Find where the given text appears and provide that cell's center as [X, Y] coordinate. 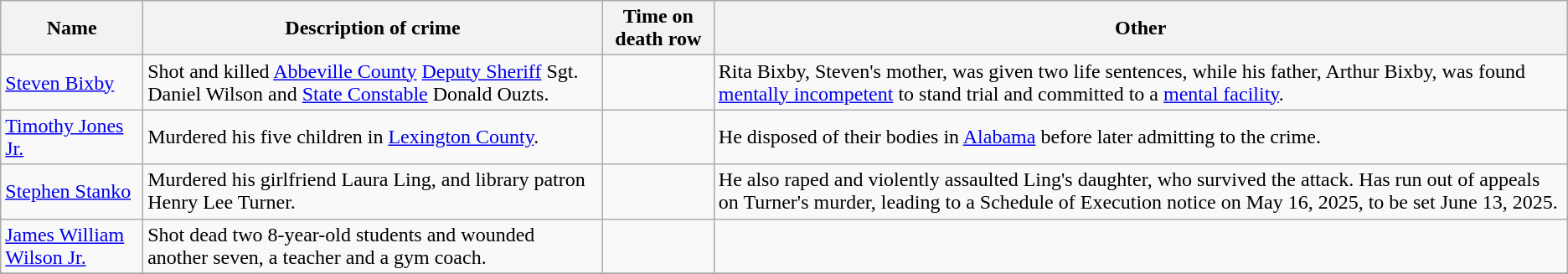
Steven Bixby [72, 82]
Murdered his five children in Lexington County. [374, 137]
Time on death row [658, 28]
Murdered his girlfriend Laura Ling, and library patron Henry Lee Turner. [374, 191]
Shot dead two 8-year-old students and wounded another seven, a teacher and a gym coach. [374, 246]
Shot and killed Abbeville County Deputy Sheriff Sgt. Daniel Wilson and State Constable Donald Ouzts. [374, 82]
Other [1141, 28]
James William Wilson Jr. [72, 246]
Stephen Stanko [72, 191]
He disposed of their bodies in Alabama before later admitting to the crime. [1141, 137]
Description of crime [374, 28]
Timothy Jones Jr. [72, 137]
Name [72, 28]
